Determine the [x, y] coordinate at the center of the cell enclosing the given text.  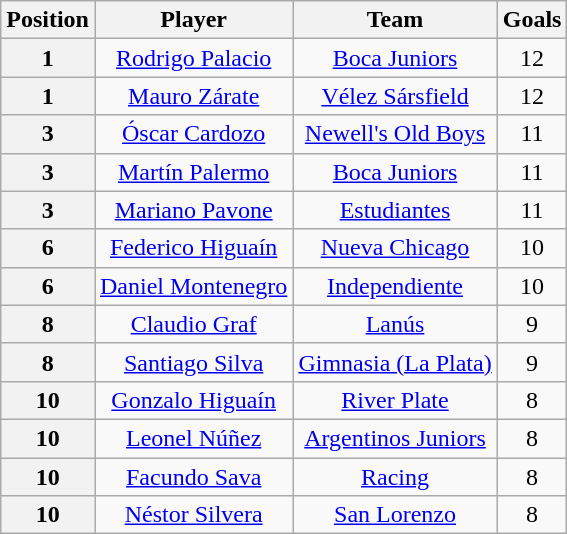
Goals [532, 20]
Position [48, 20]
San Lorenzo [395, 515]
Óscar Cardozo [193, 134]
Nueva Chicago [395, 248]
Facundo Sava [193, 477]
Racing [395, 477]
Gonzalo Higuaín [193, 400]
Newell's Old Boys [395, 134]
Leonel Núñez [193, 438]
Independiente [395, 286]
Federico Higuaín [193, 248]
Team [395, 20]
Daniel Montenegro [193, 286]
Mariano Pavone [193, 210]
Estudiantes [395, 210]
Mauro Zárate [193, 96]
Néstor Silvera [193, 515]
Argentinos Juniors [395, 438]
Santiago Silva [193, 362]
Claudio Graf [193, 324]
Lanús [395, 324]
Martín Palermo [193, 172]
Gimnasia (La Plata) [395, 362]
Rodrigo Palacio [193, 58]
Vélez Sársfield [395, 96]
River Plate [395, 400]
Player [193, 20]
